Extract the [x, y] coordinate from the center of the cell holding the provided text.  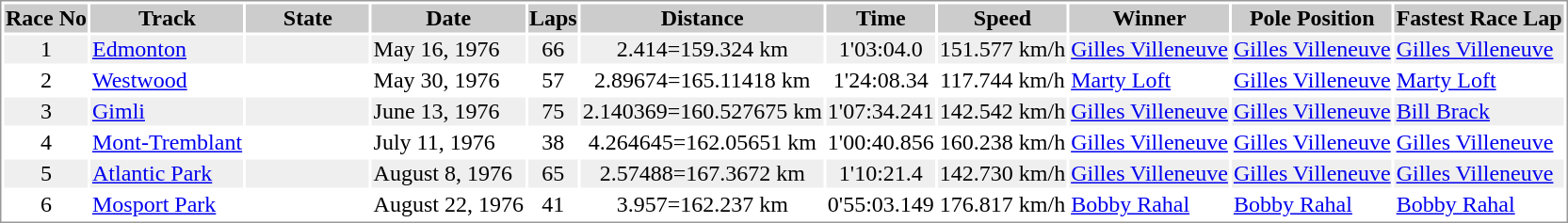
1'07:34.241 [881, 112]
Edmonton [167, 50]
August 22, 1976 [448, 204]
Track [167, 18]
5 [45, 174]
38 [553, 142]
6 [45, 204]
Time [881, 18]
Laps [553, 18]
Gimli [167, 112]
151.577 km/h [1002, 50]
Pole Position [1312, 18]
1'10:21.4 [881, 174]
4 [45, 142]
75 [553, 112]
65 [553, 174]
Mont-Tremblant [167, 142]
Race No [45, 18]
August 8, 1976 [448, 174]
3 [45, 112]
1'03:04.0 [881, 50]
117.744 km/h [1002, 80]
Winner [1150, 18]
July 11, 1976 [448, 142]
Speed [1002, 18]
Fastest Race Lap [1479, 18]
160.238 km/h [1002, 142]
2.89674=165.11418 km [703, 80]
2 [45, 80]
Mosport Park [167, 204]
1 [45, 50]
June 13, 1976 [448, 112]
Bill Brack [1479, 112]
176.817 km/h [1002, 204]
4.264645=162.05651 km [703, 142]
May 16, 1976 [448, 50]
Atlantic Park [167, 174]
0'55:03.149 [881, 204]
57 [553, 80]
Distance [703, 18]
Westwood [167, 80]
Date [448, 18]
66 [553, 50]
1'24:08.34 [881, 80]
1'00:40.856 [881, 142]
2.140369=160.527675 km [703, 112]
142.730 km/h [1002, 174]
3.957=162.237 km [703, 204]
142.542 km/h [1002, 112]
41 [553, 204]
2.57488=167.3672 km [703, 174]
May 30, 1976 [448, 80]
State [308, 18]
2.414=159.324 km [703, 50]
